Identify which cell holds the provided text, then report its [x, y] central coordinate. 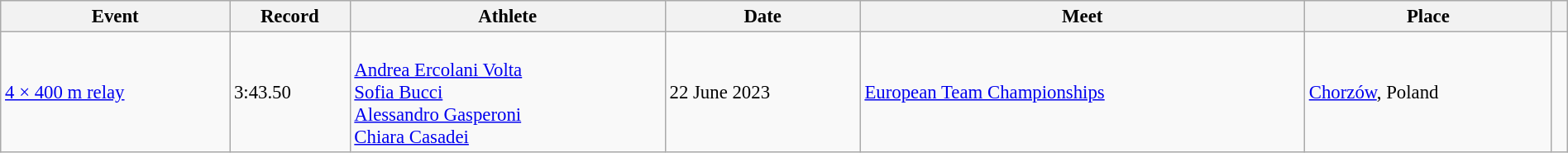
Date [762, 17]
3:43.50 [289, 93]
Record [289, 17]
22 June 2023 [762, 93]
Athlete [508, 17]
Chorzów, Poland [1427, 93]
European Team Championships [1082, 93]
Andrea Ercolani VoltaSofia BucciAlessandro GasperoniChiara Casadei [508, 93]
Event [116, 17]
Place [1427, 17]
Meet [1082, 17]
4 × 400 m relay [116, 93]
